Provide the [X, Y] coordinate of the cell's center where the given text is located.  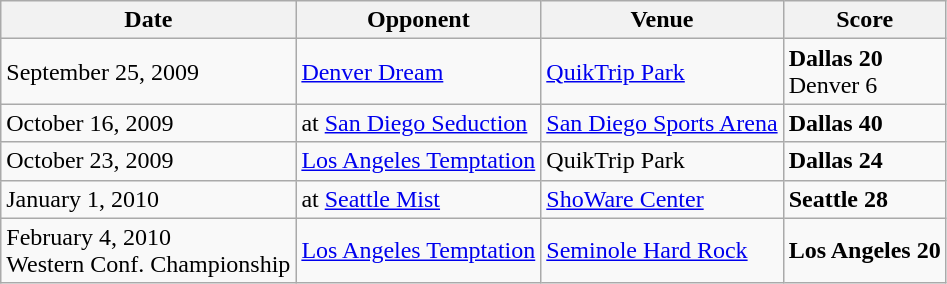
Dallas 24 [864, 161]
Seminole Hard Rock [662, 250]
Score [864, 20]
Opponent [418, 20]
Venue [662, 20]
September 25, 2009 [148, 72]
Date [148, 20]
Seattle 28 [864, 199]
at Seattle Mist [418, 199]
January 1, 2010 [148, 199]
Dallas 40 [864, 123]
at San Diego Seduction [418, 123]
Denver Dream [418, 72]
February 4, 2010Western Conf. Championship [148, 250]
ShoWare Center [662, 199]
October 23, 2009 [148, 161]
Los Angeles 20 [864, 250]
San Diego Sports Arena [662, 123]
Dallas 20Denver 6 [864, 72]
October 16, 2009 [148, 123]
